Return [X, Y] of the center of cell containing provided text 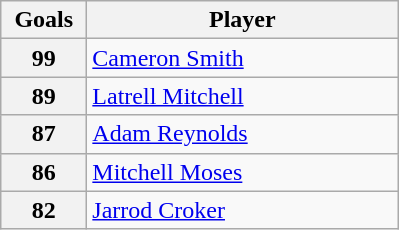
Player [242, 20]
Mitchell Moses [242, 172]
99 [44, 58]
89 [44, 96]
82 [44, 210]
Latrell Mitchell [242, 96]
87 [44, 134]
Goals [44, 20]
Jarrod Croker [242, 210]
Cameron Smith [242, 58]
Adam Reynolds [242, 134]
86 [44, 172]
